Scan for the cell matching the given text and deliver its [X, Y] coordinate at center. 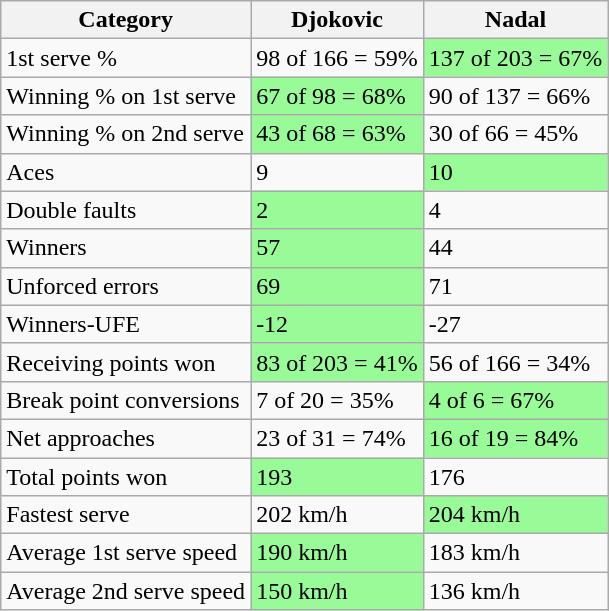
4 [516, 210]
9 [338, 172]
44 [516, 248]
Winners [126, 248]
Unforced errors [126, 286]
Nadal [516, 20]
56 of 166 = 34% [516, 362]
23 of 31 = 74% [338, 438]
183 km/h [516, 553]
57 [338, 248]
Fastest serve [126, 515]
30 of 66 = 45% [516, 134]
-27 [516, 324]
90 of 137 = 66% [516, 96]
Double faults [126, 210]
67 of 98 = 68% [338, 96]
150 km/h [338, 591]
16 of 19 = 84% [516, 438]
Category [126, 20]
193 [338, 477]
69 [338, 286]
202 km/h [338, 515]
Average 2nd serve speed [126, 591]
Net approaches [126, 438]
Winners-UFE [126, 324]
204 km/h [516, 515]
190 km/h [338, 553]
71 [516, 286]
Total points won [126, 477]
43 of 68 = 63% [338, 134]
98 of 166 = 59% [338, 58]
2 [338, 210]
Aces [126, 172]
Winning % on 2nd serve [126, 134]
4 of 6 = 67% [516, 400]
-12 [338, 324]
7 of 20 = 35% [338, 400]
Receiving points won [126, 362]
Djokovic [338, 20]
Winning % on 1st serve [126, 96]
1st serve % [126, 58]
83 of 203 = 41% [338, 362]
137 of 203 = 67% [516, 58]
136 km/h [516, 591]
Break point conversions [126, 400]
Average 1st serve speed [126, 553]
10 [516, 172]
176 [516, 477]
